Search for the cell housing the specified text and yield its (X, Y) center coordinate. 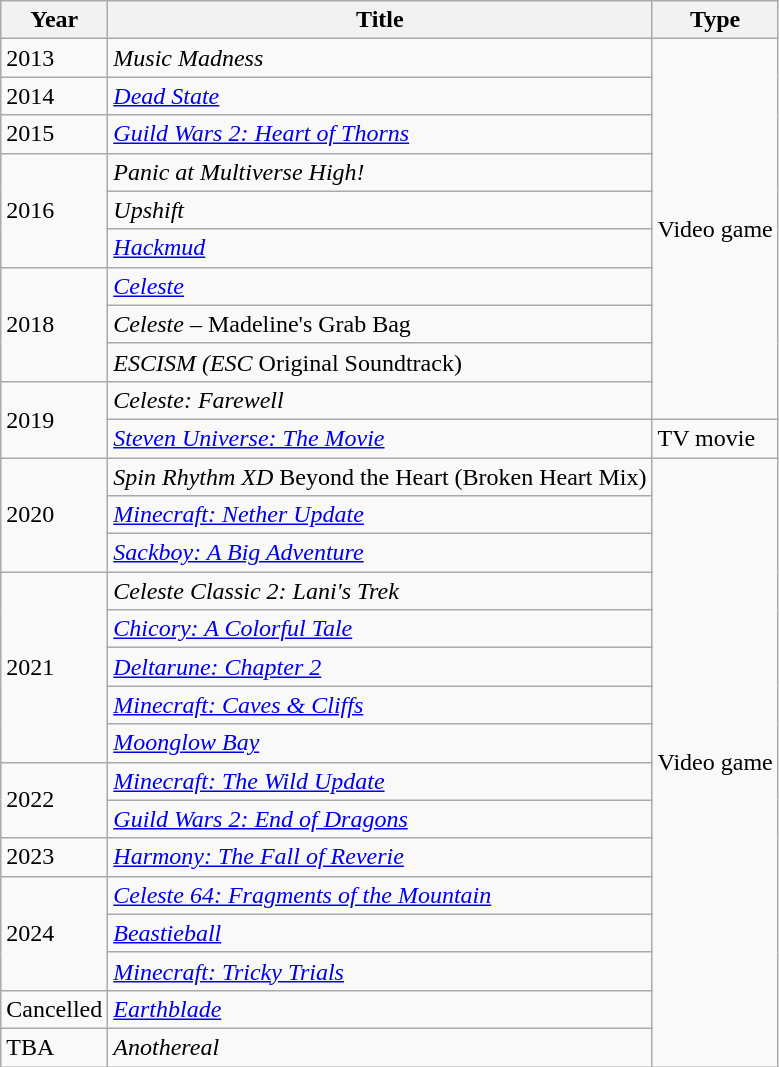
Guild Wars 2: Heart of Thorns (380, 134)
Title (380, 20)
Anothereal (380, 1047)
Dead State (380, 96)
Celeste – Madeline's Grab Bag (380, 324)
2021 (54, 667)
Hackmud (380, 248)
Steven Universe: The Movie (380, 438)
ESCISM (ESC Original Soundtrack) (380, 362)
Earthblade (380, 1009)
2015 (54, 134)
Celeste: Farewell (380, 400)
Upshift (380, 210)
Year (54, 20)
2023 (54, 857)
2019 (54, 419)
2014 (54, 96)
Beastieball (380, 933)
Moonglow Bay (380, 743)
Music Madness (380, 58)
Celeste (380, 286)
Deltarune: Chapter 2 (380, 667)
2020 (54, 515)
2024 (54, 933)
Harmony: The Fall of Reverie (380, 857)
Minecraft: Nether Update (380, 515)
TV movie (715, 438)
Chicory: A Colorful Tale (380, 629)
Celeste 64: Fragments of the Mountain (380, 895)
Minecraft: Tricky Trials (380, 971)
2022 (54, 800)
Minecraft: The Wild Update (380, 781)
Type (715, 20)
2013 (54, 58)
TBA (54, 1047)
2018 (54, 324)
Celeste Classic 2: Lani's Trek (380, 591)
Spin Rhythm XD Beyond the Heart (Broken Heart Mix) (380, 477)
Sackboy: A Big Adventure (380, 553)
Panic at Multiverse High! (380, 172)
Guild Wars 2: End of Dragons (380, 819)
Cancelled (54, 1009)
Minecraft: Caves & Cliffs (380, 705)
2016 (54, 210)
